Provide the [X, Y] coordinate of the cell's center where the given text is located.  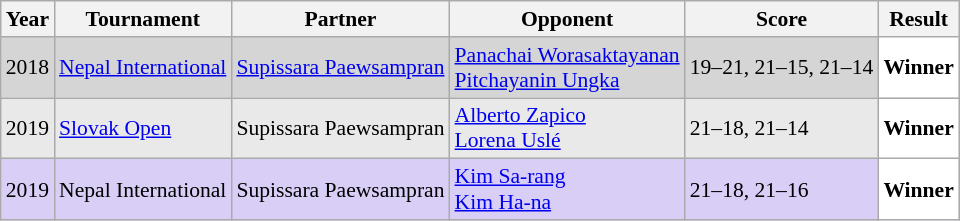
Panachai Worasaktayanan Pitchayanin Ungka [568, 68]
Tournament [142, 19]
Slovak Open [142, 128]
Kim Sa-rang Kim Ha-na [568, 190]
21–18, 21–14 [782, 128]
Partner [340, 19]
2018 [28, 68]
Year [28, 19]
19–21, 21–15, 21–14 [782, 68]
21–18, 21–16 [782, 190]
Opponent [568, 19]
Alberto Zapico Lorena Uslé [568, 128]
Result [918, 19]
Score [782, 19]
